Return the [x, y] coordinate for the center point of the cell that contains the specified text.  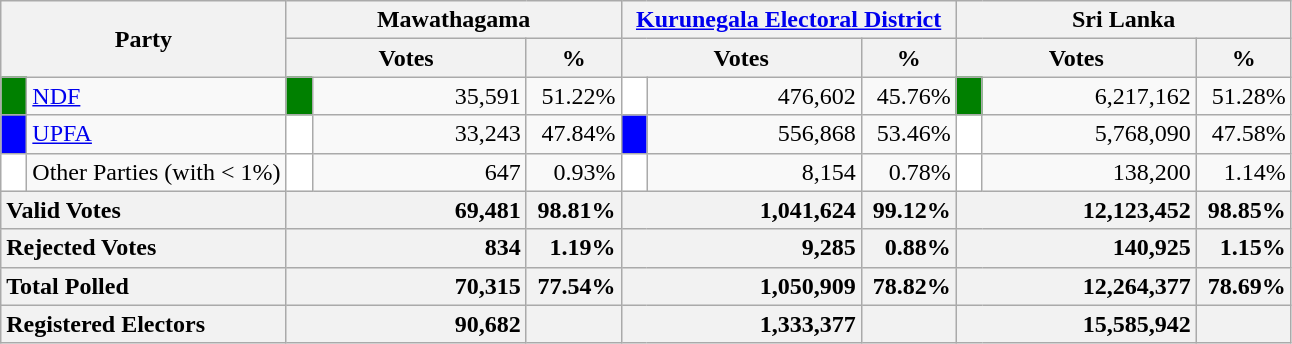
35,591 [419, 96]
1.19% [574, 248]
12,123,452 [1076, 210]
98.81% [574, 210]
647 [419, 172]
78.69% [1244, 286]
834 [406, 248]
70,315 [406, 286]
90,682 [406, 324]
0.88% [908, 248]
556,868 [754, 134]
51.28% [1244, 96]
NDF [156, 96]
Mawathagama [454, 20]
138,200 [1089, 172]
9,285 [741, 248]
99.12% [908, 210]
45.76% [908, 96]
Kurunegala Electoral District [788, 20]
Valid Votes [144, 210]
Sri Lanka [1124, 20]
33,243 [419, 134]
1.14% [1244, 172]
Other Parties (with < 1%) [156, 172]
53.46% [908, 134]
Registered Electors [144, 324]
0.93% [574, 172]
77.54% [574, 286]
1,333,377 [741, 324]
0.78% [908, 172]
5,768,090 [1089, 134]
1,041,624 [741, 210]
1,050,909 [741, 286]
6,217,162 [1089, 96]
476,602 [754, 96]
47.58% [1244, 134]
Rejected Votes [144, 248]
8,154 [754, 172]
12,264,377 [1076, 286]
140,925 [1076, 248]
UPFA [156, 134]
47.84% [574, 134]
51.22% [574, 96]
69,481 [406, 210]
1.15% [1244, 248]
98.85% [1244, 210]
Party [144, 39]
15,585,942 [1076, 324]
Total Polled [144, 286]
78.82% [908, 286]
